Capture the cell that displays the provided text and extract its [x, y] central coordinate. 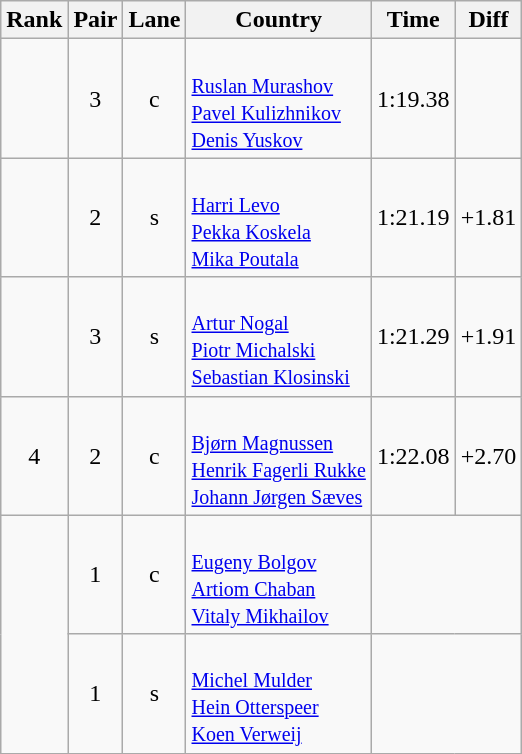
1:21.19 [413, 218]
Rank [34, 20]
Michel MulderHein OtterspeerKoen Verweij [278, 694]
+1.81 [488, 218]
Ruslan MurashovPavel KulizhnikovDenis Yuskov [278, 98]
Lane [154, 20]
Country [278, 20]
Eugeny BolgovArtiom ChabanVitaly Mikhailov [278, 574]
Diff [488, 20]
Bjørn MagnussenHenrik Fagerli RukkeJohann Jørgen Sæves [278, 456]
Harri LevoPekka KoskelaMika Poutala [278, 218]
1:19.38 [413, 98]
Pair [96, 20]
Time [413, 20]
1:22.08 [413, 456]
+2.70 [488, 456]
Artur NogalPiotr MichalskiSebastian Klosinski [278, 336]
1:21.29 [413, 336]
+1.91 [488, 336]
4 [34, 456]
